For the text-containing cell, return its midpoint in (X, Y) coordinate format. 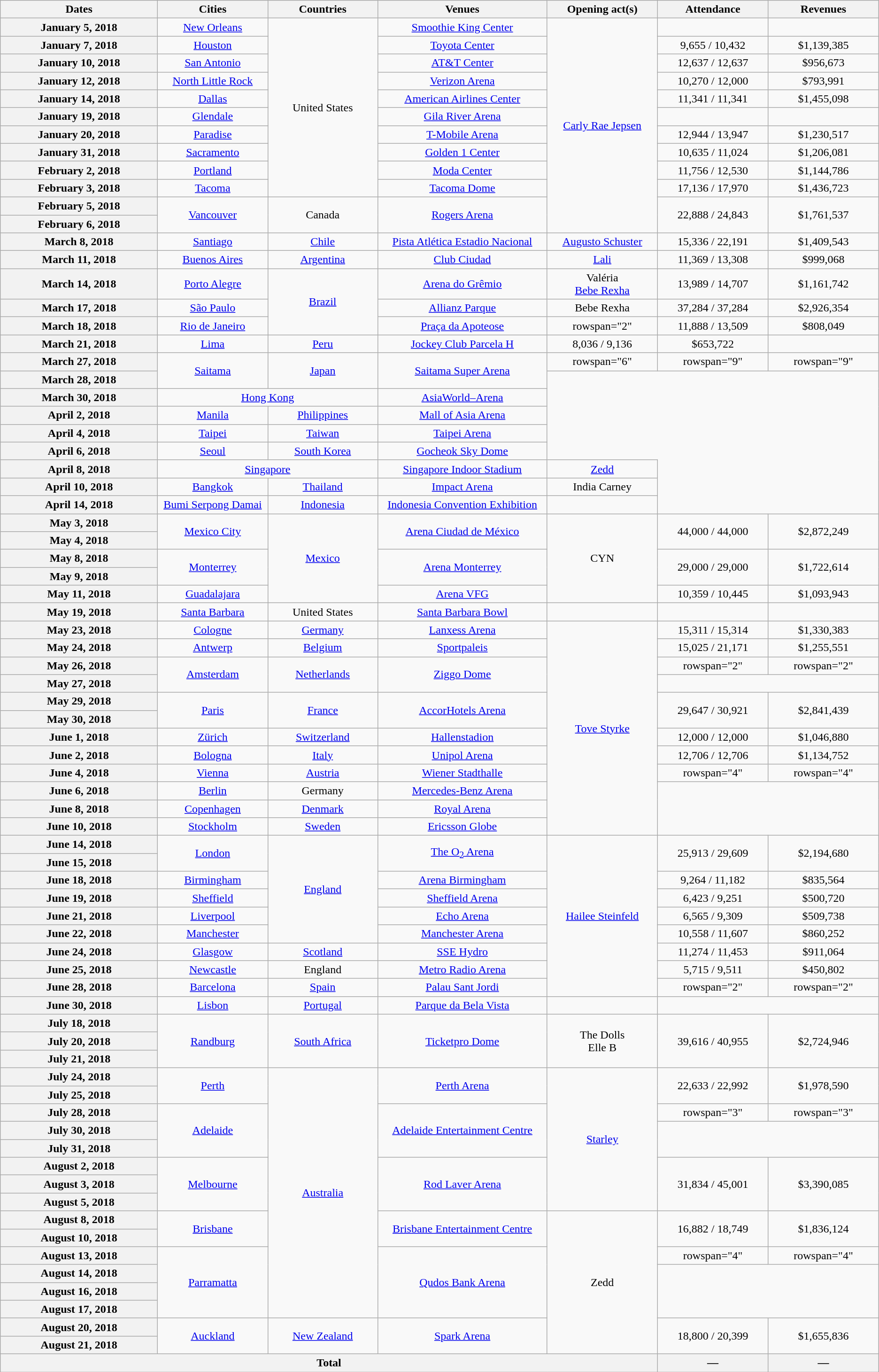
June 30, 2018 (79, 1005)
Venues (462, 9)
10,558 / 11,607 (713, 934)
February 2, 2018 (79, 170)
March 21, 2018 (79, 344)
Bebe Rexha (602, 308)
May 26, 2018 (79, 666)
SSE Hydro (462, 952)
T-Mobile Arena (462, 134)
July 21, 2018 (79, 1059)
$2,194,680 (824, 853)
$1,436,723 (824, 188)
Berlin (213, 791)
Manila (213, 415)
May 30, 2018 (79, 719)
Mercedes-Benz Arena (462, 791)
Houston (213, 45)
August 13, 2018 (79, 1256)
March 11, 2018 (79, 260)
$1,978,590 (824, 1085)
Paradise (213, 134)
11,888 / 13,509 (713, 326)
San Antonio (213, 63)
$3,390,085 (824, 1184)
June 15, 2018 (79, 862)
February 6, 2018 (79, 224)
Praça da Apoteose (462, 326)
Glendale (213, 116)
Brisbane Entertainment Centre (462, 1229)
July 20, 2018 (79, 1041)
$1,230,517 (824, 134)
March 8, 2018 (79, 242)
Arena Monterrey (462, 567)
39,616 / 40,955 (713, 1041)
São Paulo (213, 308)
April 14, 2018 (79, 504)
India Carney (602, 487)
12,944 / 13,947 (713, 134)
Sweden (323, 827)
12,706 / 12,706 (713, 755)
Jockey Club Parcela H (462, 344)
July 28, 2018 (79, 1113)
$2,926,354 (824, 308)
Palau Sant Jordi (462, 987)
Netherlands (323, 674)
Attendance (713, 9)
July 31, 2018 (79, 1148)
Porto Alegre (213, 284)
Taiwan (323, 433)
16,882 / 18,749 (713, 1229)
Tove Styrke (602, 728)
Augusto Schuster (602, 242)
Starley (602, 1139)
June 10, 2018 (79, 827)
Dallas (213, 99)
$808,049 (824, 326)
June 21, 2018 (79, 916)
31,834 / 45,001 (713, 1184)
$1,161,742 (824, 284)
Sheffield (213, 898)
Sheffield Arena (462, 898)
Manchester (213, 934)
January 14, 2018 (79, 99)
6,423 / 9,251 (713, 898)
June 2, 2018 (79, 755)
Sacramento (213, 152)
Smoothie King Center (462, 27)
Ericsson Globe (462, 827)
$509,738 (824, 916)
$1,836,124 (824, 1229)
August 2, 2018 (79, 1166)
$1,144,786 (824, 170)
Santa Barbara Bowl (462, 612)
Japan (323, 371)
Club Ciudad (462, 260)
Tacoma Dome (462, 188)
May 23, 2018 (79, 630)
Adelaide Entertainment Centre (462, 1131)
17,136 / 17,970 (713, 188)
June 19, 2018 (79, 898)
Adelaide (213, 1131)
Barcelona (213, 987)
29,000 / 29,000 (713, 567)
Guadalajara (213, 594)
Vancouver (213, 215)
South Africa (323, 1041)
March 18, 2018 (79, 326)
29,647 / 30,921 (713, 710)
July 25, 2018 (79, 1095)
May 9, 2018 (79, 576)
April 2, 2018 (79, 415)
Amsterdam (213, 674)
July 18, 2018 (79, 1023)
Verizon Arena (462, 81)
11,756 / 12,530 (713, 170)
August 21, 2018 (79, 1345)
9,264 / 11,182 (713, 880)
$1,139,385 (824, 45)
North Little Rock (213, 81)
March 17, 2018 (79, 308)
Brisbane (213, 1229)
Santiago (213, 242)
Denmark (323, 808)
May 24, 2018 (79, 648)
Countries (323, 9)
Vienna (213, 773)
Toyota Center (462, 45)
Hong Kong (268, 397)
Santa Barbara (213, 612)
Mexico City (213, 532)
Bumi Serpong Damai (213, 504)
Hailee Steinfeld (602, 916)
August 17, 2018 (79, 1309)
Taipei Arena (462, 433)
Randburg (213, 1041)
Melbourne (213, 1184)
June 28, 2018 (79, 987)
5,715 / 9,511 (713, 969)
rowspan="6" (602, 362)
AccorHotels Arena (462, 710)
France (323, 710)
Pista Atlética Estadio Nacional (462, 242)
Glasgow (213, 952)
Gila River Arena (462, 116)
Buenos Aires (213, 260)
January 20, 2018 (79, 134)
Wiener Stadthalle (462, 773)
Spark Arena (462, 1336)
August 5, 2018 (79, 1202)
May 4, 2018 (79, 541)
Bangkok (213, 487)
January 12, 2018 (79, 81)
Sportpaleis (462, 648)
Mall of Asia Arena (462, 415)
May 8, 2018 (79, 558)
Indonesia Convention Exhibition (462, 504)
Zürich (213, 737)
New Zealand (323, 1336)
Allianz Parque (462, 308)
June 24, 2018 (79, 952)
June 25, 2018 (79, 969)
June 22, 2018 (79, 934)
Perth Arena (462, 1085)
Parque da Bela Vista (462, 1005)
Hallenstadion (462, 737)
37,284 / 37,284 (713, 308)
10,635 / 11,024 (713, 152)
January 10, 2018 (79, 63)
Ticketpro Dome (462, 1041)
Golden 1 Center (462, 152)
June 18, 2018 (79, 880)
January 19, 2018 (79, 116)
South Korea (323, 451)
Gocheok Sky Dome (462, 451)
18,800 / 20,399 (713, 1336)
Seoul (213, 451)
April 6, 2018 (79, 451)
$1,761,537 (824, 215)
$1,206,081 (824, 152)
11,341 / 11,341 (713, 99)
$911,064 (824, 952)
$835,564 (824, 880)
Saitama Super Arena (462, 371)
Royal Arena (462, 808)
American Airlines Center (462, 99)
Dates (79, 9)
$1,255,551 (824, 648)
$1,134,752 (824, 755)
Cities (213, 9)
22,633 / 22,992 (713, 1085)
Ziggo Dome (462, 674)
12,637 / 12,637 (713, 63)
Portland (213, 170)
January 5, 2018 (79, 27)
Peru (323, 344)
$1,093,943 (824, 594)
$1,655,836 (824, 1336)
Stockholm (213, 827)
Arena Ciudad de México (462, 532)
August 3, 2018 (79, 1184)
March 28, 2018 (79, 380)
$1,455,098 (824, 99)
February 3, 2018 (79, 188)
Canada (323, 215)
Italy (323, 755)
$450,802 (824, 969)
$860,252 (824, 934)
Parramatta (213, 1282)
New Orleans (213, 27)
Qudos Bank Arena (462, 1282)
$1,722,614 (824, 567)
Birmingham (213, 880)
Indonesia (323, 504)
Brazil (323, 302)
Tacoma (213, 188)
March 30, 2018 (79, 397)
Arena Birmingham (462, 880)
$653,722 (713, 344)
12,000 / 12,000 (713, 737)
Revenues (824, 9)
$1,330,383 (824, 630)
Total (329, 1363)
Rod Laver Arena (462, 1184)
Copenhagen (213, 808)
$1,046,880 (824, 737)
$2,724,946 (824, 1041)
Opening act(s) (602, 9)
Rogers Arena (462, 215)
11,369 / 13,308 (713, 260)
ValériaBebe Rexha (602, 284)
Chile (323, 242)
Liverpool (213, 916)
August 20, 2018 (79, 1327)
Argentina (323, 260)
Mexico (323, 558)
April 4, 2018 (79, 433)
Austria (323, 773)
May 27, 2018 (79, 683)
Bologna (213, 755)
Perth (213, 1085)
June 8, 2018 (79, 808)
$793,991 (824, 81)
25,913 / 29,609 (713, 853)
Cologne (213, 630)
July 24, 2018 (79, 1077)
AT&T Center (462, 63)
$2,872,249 (824, 532)
Lali (602, 260)
AsiaWorld–Arena (462, 397)
Echo Arena (462, 916)
Switzerland (323, 737)
8,036 / 9,136 (602, 344)
Impact Arena (462, 487)
Lanxess Arena (462, 630)
Metro Radio Arena (462, 969)
Taipei (213, 433)
July 30, 2018 (79, 1131)
Auckland (213, 1336)
Rio de Janeiro (213, 326)
6,565 / 9,309 (713, 916)
June 14, 2018 (79, 845)
Arena do Grêmio (462, 284)
9,655 / 10,432 (713, 45)
April 8, 2018 (79, 469)
10,270 / 12,000 (713, 81)
Thailand (323, 487)
Saitama (213, 371)
Arena VFG (462, 594)
Carly Rae Jepsen (602, 126)
15,311 / 15,314 (713, 630)
15,336 / 22,191 (713, 242)
10,359 / 10,445 (713, 594)
June 6, 2018 (79, 791)
Singapore Indoor Stadium (462, 469)
Manchester Arena (462, 934)
March 14, 2018 (79, 284)
August 8, 2018 (79, 1220)
May 3, 2018 (79, 523)
June 1, 2018 (79, 737)
$2,841,439 (824, 710)
Spain (323, 987)
$956,673 (824, 63)
$1,409,543 (824, 242)
January 31, 2018 (79, 152)
13,989 / 14,707 (713, 284)
$999,068 (824, 260)
June 4, 2018 (79, 773)
$500,720 (824, 898)
Philippines (323, 415)
Monterrey (213, 567)
44,000 / 44,000 (713, 532)
Unipol Arena (462, 755)
August 14, 2018 (79, 1273)
11,274 / 11,453 (713, 952)
March 27, 2018 (79, 362)
August 10, 2018 (79, 1238)
April 10, 2018 (79, 487)
Australia (323, 1193)
Antwerp (213, 648)
The DollsElle B (602, 1041)
August 16, 2018 (79, 1291)
Scotland (323, 952)
January 7, 2018 (79, 45)
Portugal (323, 1005)
Lisbon (213, 1005)
May 29, 2018 (79, 701)
Singapore (268, 469)
15,025 / 21,171 (713, 648)
Moda Center (462, 170)
Paris (213, 710)
London (213, 853)
Lima (213, 344)
The O2 Arena (462, 853)
Newcastle (213, 969)
February 5, 2018 (79, 206)
CYN (602, 558)
May 19, 2018 (79, 612)
22,888 / 24,843 (713, 215)
Belgium (323, 648)
May 11, 2018 (79, 594)
